Capture the cell that displays the provided text and extract its (X, Y) central coordinate. 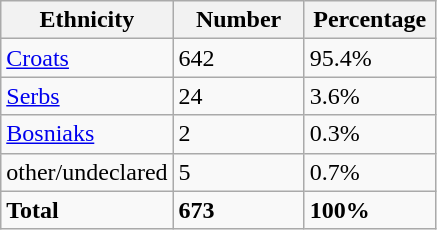
642 (238, 58)
Serbs (87, 96)
0.7% (370, 172)
5 (238, 172)
Bosniaks (87, 134)
Number (238, 20)
2 (238, 134)
100% (370, 210)
24 (238, 96)
3.6% (370, 96)
673 (238, 210)
other/undeclared (87, 172)
Croats (87, 58)
0.3% (370, 134)
95.4% (370, 58)
Total (87, 210)
Ethnicity (87, 20)
Percentage (370, 20)
